Locate the cell with the specified text and output its (x, y) center coordinate. 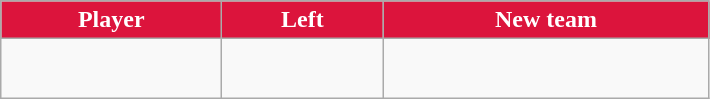
New team (546, 20)
Left (302, 20)
Player (112, 20)
